For the text-containing cell, return its midpoint in (x, y) coordinate format. 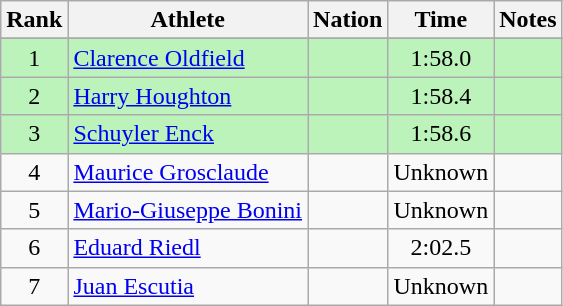
6 (34, 248)
Eduard Riedl (188, 248)
Rank (34, 20)
4 (34, 172)
2:02.5 (441, 248)
Clarence Oldfield (188, 58)
7 (34, 286)
1:58.4 (441, 96)
Time (441, 20)
2 (34, 96)
1:58.0 (441, 58)
Juan Escutia (188, 286)
Notes (528, 20)
Mario-Giuseppe Bonini (188, 210)
5 (34, 210)
3 (34, 134)
Athlete (188, 20)
Maurice Grosclaude (188, 172)
1 (34, 58)
Schuyler Enck (188, 134)
Nation (348, 20)
Harry Houghton (188, 96)
1:58.6 (441, 134)
